Detect which cell encompasses the target text, then output its [x, y] center coordinate. 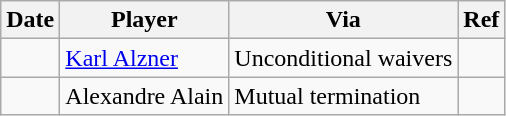
Player [144, 20]
Unconditional waivers [344, 58]
Via [344, 20]
Alexandre Alain [144, 96]
Ref [482, 20]
Karl Alzner [144, 58]
Date [30, 20]
Mutual termination [344, 96]
